Pinpoint the cell where the given text exists, returning its (x, y) midpoint coordinate. 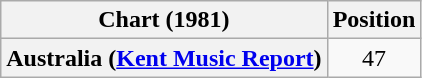
47 (374, 58)
Australia (Kent Music Report) (164, 58)
Position (374, 20)
Chart (1981) (164, 20)
